Return (X, Y) of the center of cell containing provided text 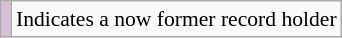
Indicates a now former record holder (176, 19)
